Return [x, y] of the center of cell containing provided text 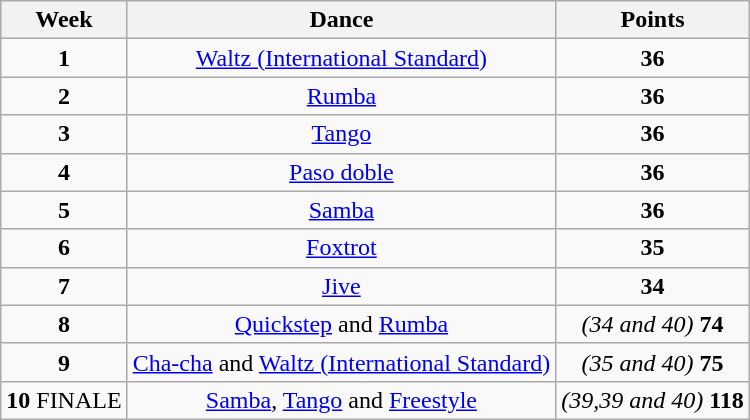
Rumba [342, 96]
(34 and 40) 74 [653, 324]
Paso doble [342, 172]
Foxtrot [342, 248]
Points [653, 20]
10 FINALE [64, 400]
Quickstep and Rumba [342, 324]
(35 and 40) 75 [653, 362]
5 [64, 210]
Tango [342, 134]
3 [64, 134]
8 [64, 324]
Samba [342, 210]
Week [64, 20]
6 [64, 248]
2 [64, 96]
(39,39 and 40) 118 [653, 400]
Samba, Tango and Freestyle [342, 400]
Jive [342, 286]
7 [64, 286]
Waltz (International Standard) [342, 58]
Cha-cha and Waltz (International Standard) [342, 362]
34 [653, 286]
4 [64, 172]
35 [653, 248]
1 [64, 58]
Dance [342, 20]
9 [64, 362]
